Pinpoint the cell where the given text exists, returning its [x, y] midpoint coordinate. 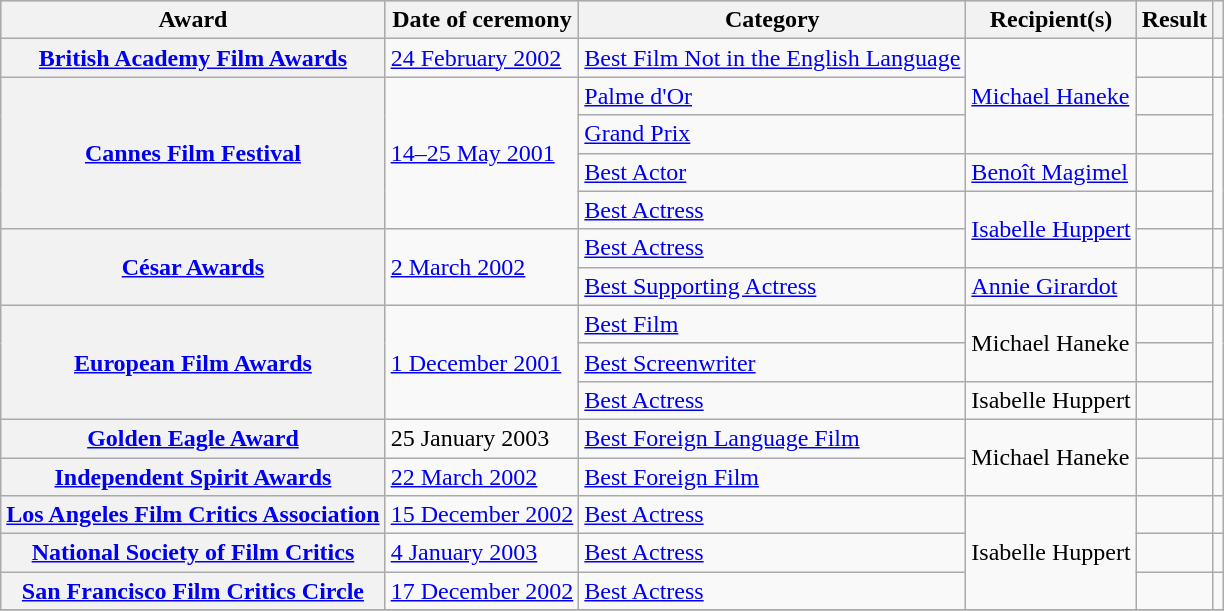
Best Supporting Actress [772, 286]
Cannes Film Festival [193, 153]
Golden Eagle Award [193, 438]
1 December 2001 [482, 362]
Best Foreign Film [772, 477]
2 March 2002 [482, 267]
25 January 2003 [482, 438]
Benoît Magimel [1051, 172]
22 March 2002 [482, 477]
Date of ceremony [482, 20]
Palme d'Or [772, 96]
Best Actor [772, 172]
Grand Prix [772, 134]
British Academy Film Awards [193, 58]
Recipient(s) [1051, 20]
Independent Spirit Awards [193, 477]
Best Screenwriter [772, 362]
Best Foreign Language Film [772, 438]
César Awards [193, 267]
Award [193, 20]
Los Angeles Film Critics Association [193, 515]
San Francisco Film Critics Circle [193, 591]
24 February 2002 [482, 58]
National Society of Film Critics [193, 553]
Best Film [772, 324]
4 January 2003 [482, 553]
Best Film Not in the English Language [772, 58]
Annie Girardot [1051, 286]
14–25 May 2001 [482, 153]
European Film Awards [193, 362]
Result [1174, 20]
17 December 2002 [482, 591]
Category [772, 20]
15 December 2002 [482, 515]
